Output the [X, Y] coordinate of the center of the cell containing the given text.  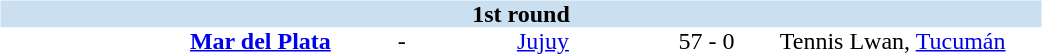
Jujuy [544, 42]
57 - 0 [706, 42]
Tennis Lwan, Tucumán [893, 42]
1st round [520, 14]
Mar del Plata [260, 42]
- [402, 42]
